Determine the [x, y] coordinate at the center of the cell enclosing the given text.  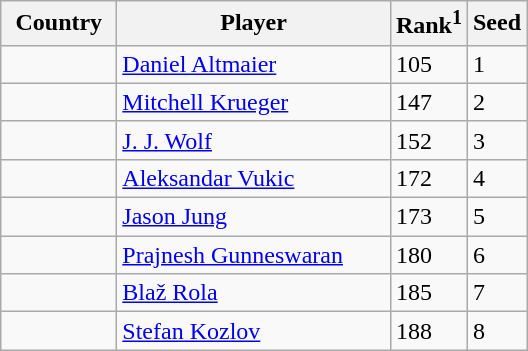
J. J. Wolf [254, 140]
172 [428, 178]
Blaž Rola [254, 293]
Country [59, 24]
180 [428, 255]
Daniel Altmaier [254, 64]
Rank1 [428, 24]
Mitchell Krueger [254, 102]
Player [254, 24]
105 [428, 64]
Stefan Kozlov [254, 331]
Seed [496, 24]
188 [428, 331]
3 [496, 140]
Aleksandar Vukic [254, 178]
7 [496, 293]
147 [428, 102]
6 [496, 255]
4 [496, 178]
8 [496, 331]
Prajnesh Gunneswaran [254, 255]
185 [428, 293]
Jason Jung [254, 217]
2 [496, 102]
152 [428, 140]
173 [428, 217]
5 [496, 217]
1 [496, 64]
